Capture the cell that displays the provided text and extract its [x, y] central coordinate. 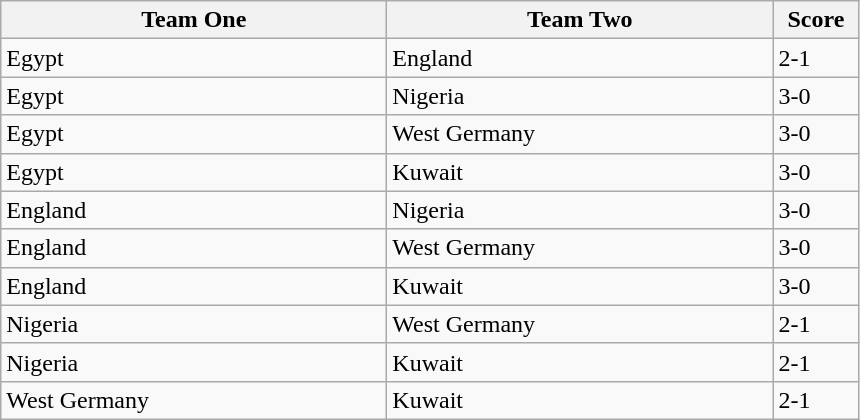
Score [816, 20]
Team One [194, 20]
Team Two [580, 20]
